Scan for the cell matching the given text and deliver its (x, y) coordinate at center. 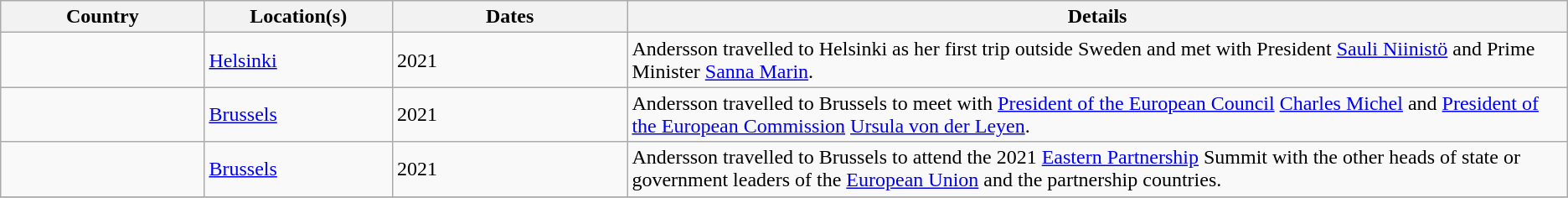
Helsinki (298, 60)
Andersson travelled to Helsinki as her first trip outside Sweden and met with President Sauli Niinistö and Prime Minister Sanna Marin. (1097, 60)
Location(s) (298, 17)
Details (1097, 17)
Country (102, 17)
Dates (509, 17)
